Identify which cell holds the provided text, then report its [X, Y] central coordinate. 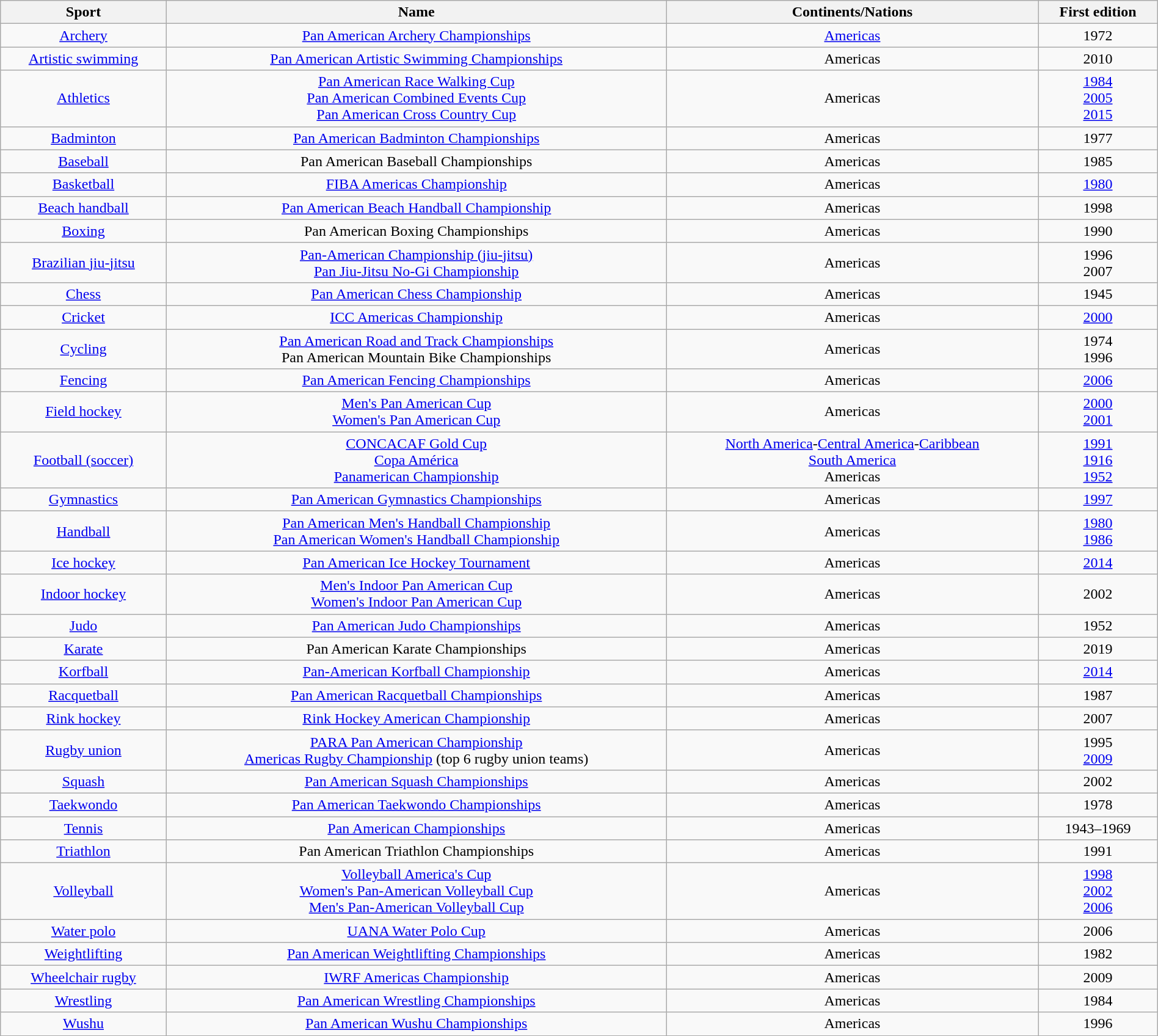
Cycling [83, 348]
Wushu [83, 1024]
Baseball [83, 161]
19801986 [1098, 531]
Korfball [83, 672]
Triathlon [83, 852]
Pan-American Korfball Championship [417, 672]
Pan American Karate Championships [417, 649]
Pan American Beach Handball Championship [417, 208]
Wheelchair rugby [83, 977]
Fencing [83, 381]
Men's Pan American CupWomen's Pan American Cup [417, 412]
North America-Central America-CaribbeanSouth AmericaAmericas [853, 460]
Tennis [83, 828]
Pan American Men's Handball ChampionshipPan American Women's Handball Championship [417, 531]
Boxing [83, 231]
Rink hockey [83, 718]
1945 [1098, 294]
Pan American Badminton Championships [417, 138]
Karate [83, 649]
1952 [1098, 626]
CONCACAF Gold CupCopa AméricaPanamerican Championship [417, 460]
2007 [1098, 718]
Pan American Taekwondo Championships [417, 804]
Chess [83, 294]
1991 [1098, 852]
Pan American Wushu Championships [417, 1024]
Continents/Nations [853, 12]
2009 [1098, 977]
19962007 [1098, 263]
Name [417, 12]
Judo [83, 626]
Pan American Archery Championships [417, 35]
Pan American Road and Track ChampionshipsPan American Mountain Bike Championships [417, 348]
Pan American Fencing Championships [417, 381]
Field hockey [83, 412]
Weightlifting [83, 954]
1980 [1098, 184]
Gymnastics [83, 500]
Archery [83, 35]
1998 [1098, 208]
Rugby union [83, 750]
Pan American Championships [417, 828]
Taekwondo [83, 804]
Artistic swimming [83, 59]
Rink Hockey American Championship [417, 718]
IWRF Americas Championship [417, 977]
199820022006 [1098, 891]
First edition [1098, 12]
Football (soccer) [83, 460]
Pan American Gymnastics Championships [417, 500]
Men's Indoor Pan American CupWomen's Indoor Pan American Cup [417, 594]
Volleyball America's CupWomen's Pan-American Volleyball CupMen's Pan-American Volleyball Cup [417, 891]
Ice hockey [83, 563]
Handball [83, 531]
Pan American Ice Hockey Tournament [417, 563]
1943–1969 [1098, 828]
1996 [1098, 1024]
1978 [1098, 804]
Pan American Racquetball Championships [417, 695]
Cricket [83, 317]
Athletics [83, 98]
Basketball [83, 184]
1985 [1098, 161]
Pan American Weightlifting Championships [417, 954]
Volleyball [83, 891]
Pan American Race Walking CupPan American Combined Events CupPan American Cross Country Cup [417, 98]
Pan American Triathlon Championships [417, 852]
Brazilian jiu-jitsu [83, 263]
Sport [83, 12]
Badminton [83, 138]
2019 [1098, 649]
Water polo [83, 931]
19952009 [1098, 750]
Pan American Judo Championships [417, 626]
199119161952 [1098, 460]
198420052015 [1098, 98]
Pan American Chess Championship [417, 294]
Pan American Baseball Championships [417, 161]
Racquetball [83, 695]
1990 [1098, 231]
Beach handball [83, 208]
2010 [1098, 59]
FIBA Americas Championship [417, 184]
19741996 [1098, 348]
1984 [1098, 1001]
Pan American Artistic Swimming Championships [417, 59]
1982 [1098, 954]
1987 [1098, 695]
Indoor hockey [83, 594]
1972 [1098, 35]
Pan American Wrestling Championships [417, 1001]
1977 [1098, 138]
Pan American Boxing Championships [417, 231]
2000 [1098, 317]
Pan American Squash Championships [417, 781]
Squash [83, 781]
20002001 [1098, 412]
PARA Pan American ChampionshipAmericas Rugby Championship (top 6 rugby union teams) [417, 750]
UANA Water Polo Cup [417, 931]
Pan-American Championship (jiu-jitsu)Pan Jiu-Jitsu No-Gi Championship [417, 263]
Wrestling [83, 1001]
1997 [1098, 500]
ICC Americas Championship [417, 317]
